Search for the cell housing the specified text and yield its (x, y) center coordinate. 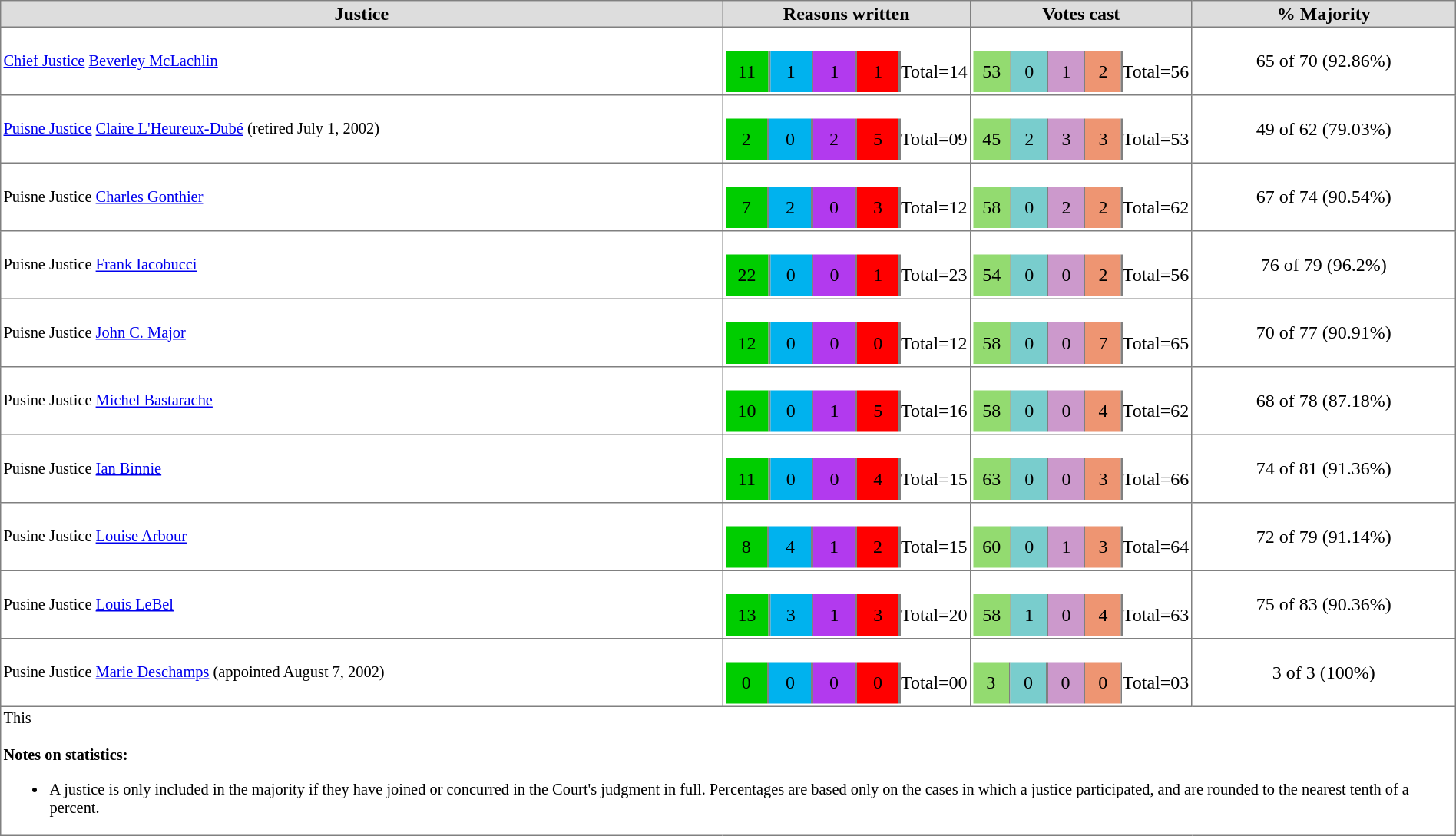
Puisne Justice Ian Binnie (362, 468)
70 of 77 (90.91%) (1324, 332)
58 0 0 7 Total=65 (1081, 332)
68 of 78 (87.18%) (1324, 401)
45 (991, 139)
22 (746, 276)
Reasons written (846, 14)
Total=66 (1157, 479)
12 0 0 0 Total=12 (846, 332)
65 of 70 (92.86%) (1324, 61)
Pusine Justice Louise Arbour (362, 537)
74 of 81 (91.36%) (1324, 468)
3 0 0 0 Total=03 (1081, 672)
76 of 79 (96.2%) (1324, 265)
Total=00 (934, 682)
0 0 0 0 Total=00 (846, 672)
Total=14 (934, 71)
12 (746, 343)
10 0 1 5 Total=16 (846, 401)
13 3 1 3 Total=20 (846, 604)
11 0 0 4 Total=15 (846, 468)
63 0 0 3 Total=66 (1081, 468)
13 (746, 615)
58 1 0 4 Total=63 (1081, 604)
Pusine Justice Marie Deschamps (appointed August 7, 2002) (362, 672)
Puisne Justice John C. Major (362, 332)
2 0 2 5 Total=09 (846, 129)
53 (991, 71)
54 (991, 276)
8 4 1 2 Total=15 (846, 537)
Puisne Justice Frank Iacobucci (362, 265)
58 0 2 2 Total=62 (1081, 197)
3 of 3 (100%) (1324, 672)
8 (746, 547)
Total=53 (1157, 139)
Total=16 (934, 411)
67 of 74 (90.54%) (1324, 197)
22 0 0 1 Total=23 (846, 265)
Chief Justice Beverley McLachlin (362, 61)
63 (991, 479)
72 of 79 (91.14%) (1324, 537)
75 of 83 (90.36%) (1324, 604)
Pusine Justice Louis LeBel (362, 604)
Pusine Justice Michel Bastarache (362, 401)
58 0 0 4 Total=62 (1081, 401)
Total=65 (1157, 343)
53 0 1 2 Total=56 (1081, 61)
45 2 3 3 Total=53 (1081, 129)
Total=23 (934, 276)
Puisne Justice Charles Gonthier (362, 197)
Justice (362, 14)
Total=09 (934, 139)
% Majority (1324, 14)
54 0 0 2 Total=56 (1081, 265)
Total=63 (1157, 615)
7 2 0 3 Total=12 (846, 197)
10 (746, 411)
49 of 62 (79.03%) (1324, 129)
Total=20 (934, 615)
60 0 1 3 Total=64 (1081, 537)
Votes cast (1081, 14)
11 1 1 1 Total=14 (846, 61)
Total=64 (1157, 547)
60 (991, 547)
Puisne Justice Claire L'Heureux-Dubé (retired July 1, 2002) (362, 129)
Total=03 (1157, 682)
